Pinpoint the cell where the given text exists, returning its [X, Y] midpoint coordinate. 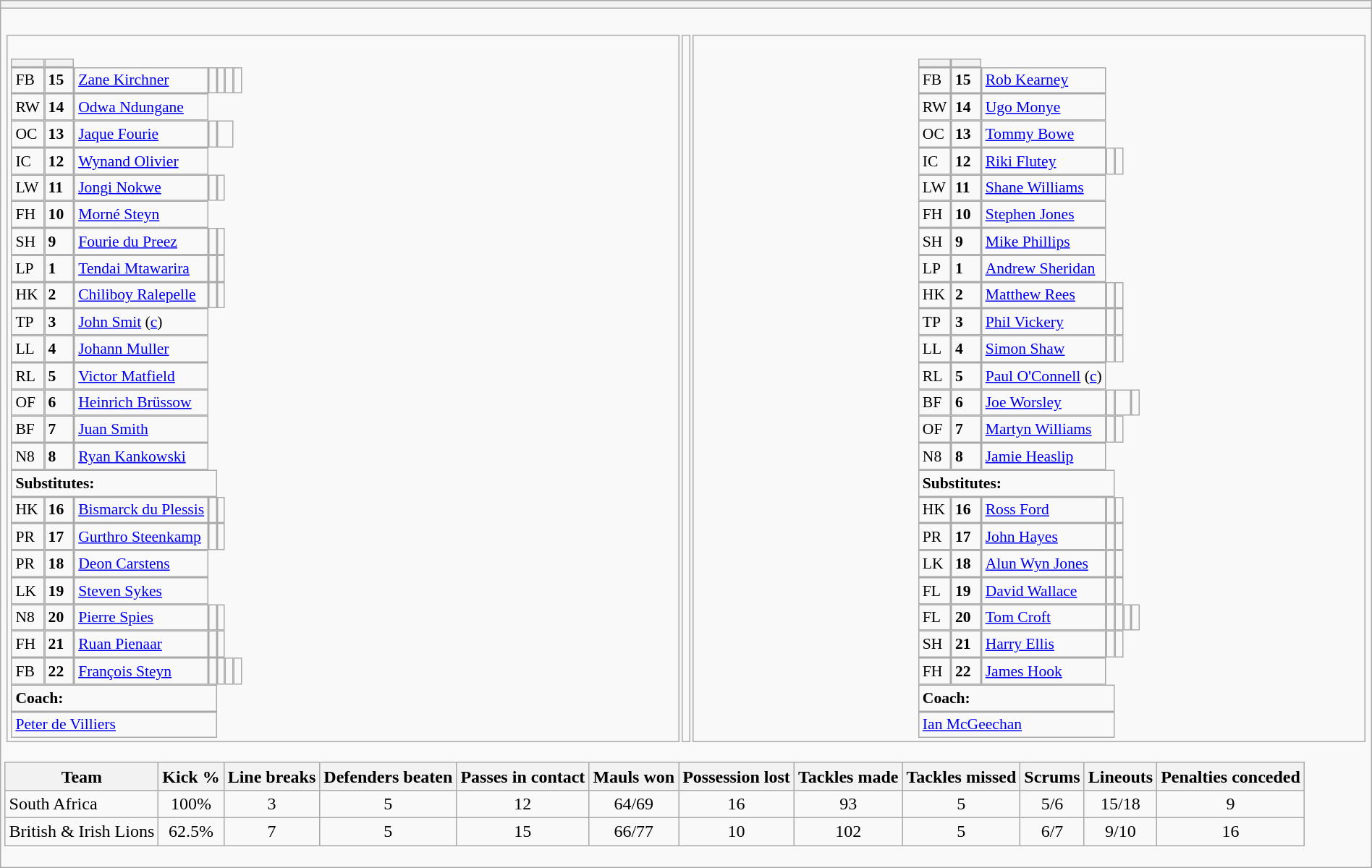
François Steyn [141, 671]
Joe Worsley [1043, 402]
Ryan Kankowski [141, 456]
15/18 [1120, 804]
Ugo Monye [1043, 107]
Riki Flutey [1043, 161]
Jongi Nokwe [141, 188]
Deon Carstens [141, 563]
Morné Steyn [141, 214]
Rob Kearney [1043, 80]
David Wallace [1043, 590]
Alun Wyn Jones [1043, 563]
Juan Smith [141, 430]
Phil Vickery [1043, 321]
6/7 [1052, 832]
Zane Kirchner [141, 80]
Harry Ellis [1043, 644]
Tom Croft [1043, 618]
John Hayes [1043, 537]
Andrew Sheridan [1043, 268]
Matthew Rees [1043, 295]
Possession lost [737, 776]
Ross Ford [1043, 509]
Peter de Villiers [114, 725]
Mike Phillips [1043, 242]
Kick % [191, 776]
John Smit (c) [141, 321]
Gurthro Steenkamp [141, 537]
Paul O'Connell (c) [1043, 376]
Stephen Jones [1043, 214]
Tackles made [848, 776]
Mauls won [634, 776]
Tommy Bowe [1043, 133]
Team [82, 776]
Jamie Heaslip [1043, 456]
Bismarck du Plessis [141, 509]
Steven Sykes [141, 590]
5/6 [1052, 804]
Line breaks [272, 776]
102 [848, 832]
Lineouts [1120, 776]
66/77 [634, 832]
Victor Matfield [141, 376]
James Hook [1043, 671]
Fourie du Preez [141, 242]
Odwa Ndungane [141, 107]
Pierre Spies [141, 618]
Penalties conceded [1231, 776]
Ruan Pienaar [141, 644]
South Africa [82, 804]
Defenders beaten [388, 776]
Shane Williams [1043, 188]
62.5% [191, 832]
Scrums [1052, 776]
Chiliboy Ralepelle [141, 295]
British & Irish Lions [82, 832]
Tackles missed [961, 776]
Heinrich Brüssow [141, 402]
Jaque Fourie [141, 133]
Johann Muller [141, 349]
Passes in contact [522, 776]
9/10 [1120, 832]
93 [848, 804]
Wynand Olivier [141, 161]
Martyn Williams [1043, 430]
64/69 [634, 804]
100% [191, 804]
Ian McGeechan [1016, 725]
Tendai Mtawarira [141, 268]
Simon Shaw [1043, 349]
